Output the (x, y) coordinate of the center of the cell containing the given text.  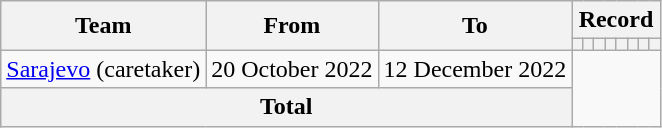
12 December 2022 (475, 69)
Total (286, 107)
To (475, 26)
Sarajevo (caretaker) (104, 69)
Team (104, 26)
Record (616, 20)
20 October 2022 (292, 69)
From (292, 26)
